Return the [x, y] coordinate for the center point of the cell that contains the specified text.  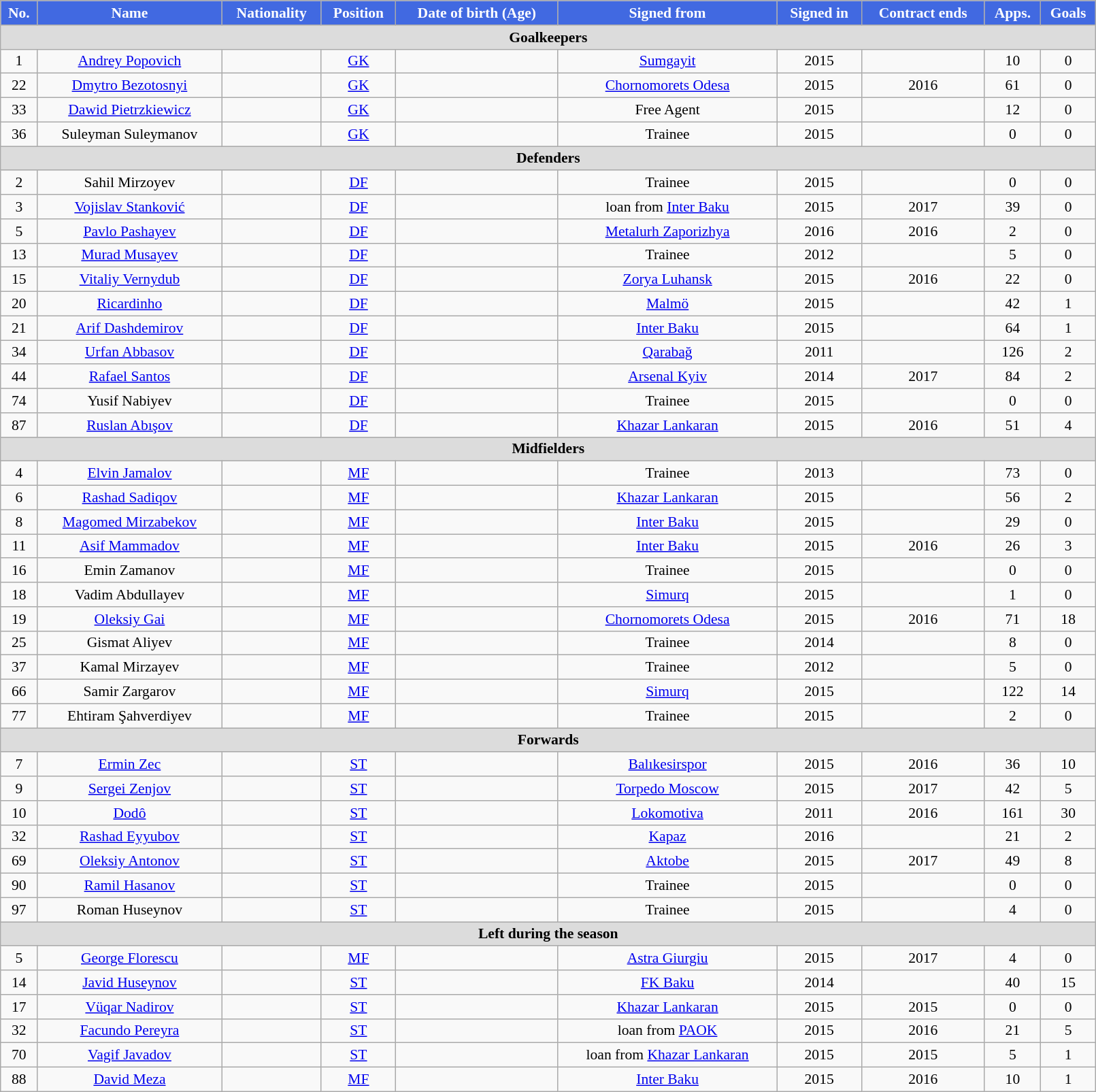
6 [19, 498]
Kapaz [667, 837]
Elvin Jamalov [129, 474]
12 [1012, 110]
Samir Zargarov [129, 692]
161 [1012, 813]
Facundo Pereyra [129, 1031]
Left during the season [548, 934]
Goalkeepers [548, 37]
61 [1012, 86]
26 [1012, 546]
Torpedo Moscow [667, 789]
88 [19, 1080]
40 [1012, 982]
73 [1012, 474]
74 [19, 401]
Defenders [548, 159]
Apps. [1012, 13]
Urfan Abbasov [129, 352]
Vagif Javadov [129, 1055]
126 [1012, 352]
7 [19, 765]
97 [19, 910]
25 [19, 643]
loan from Khazar Lankaran [667, 1055]
51 [1012, 425]
Name [129, 13]
Vitaliy Vernydub [129, 280]
13 [19, 255]
Nationality [271, 13]
Qarabağ [667, 352]
Ricardinho [129, 304]
Ruslan Abışov [129, 425]
11 [19, 546]
Sergei Zenjov [129, 789]
Dmytro Bezotosnyi [129, 86]
29 [1012, 522]
Emin Zamanov [129, 571]
Rafael Santos [129, 377]
Date of birth (Age) [477, 13]
Rashad Sadiqov [129, 498]
Gismat Aliyev [129, 643]
Murad Musayev [129, 255]
Lokomotiva [667, 813]
Suleyman Suleymanov [129, 134]
44 [19, 377]
Vadim Abdullayev [129, 595]
FK Baku [667, 982]
Sumgayit [667, 61]
Forwards [548, 740]
Oleksiy Gai [129, 619]
30 [1068, 813]
122 [1012, 692]
39 [1012, 207]
Signed in [819, 13]
Dodô [129, 813]
George Florescu [129, 959]
Pavlo Pashayev [129, 231]
David Meza [129, 1080]
Kamal Mirzayev [129, 667]
loan from PAOK [667, 1031]
Balıkesirspor [667, 765]
Sahil Mirzoyev [129, 183]
71 [1012, 619]
19 [19, 619]
Free Agent [667, 110]
20 [19, 304]
34 [19, 352]
No. [19, 13]
2013 [819, 474]
Vüqar Nadirov [129, 1007]
84 [1012, 377]
loan from Inter Baku [667, 207]
Vojislav Stanković [129, 207]
56 [1012, 498]
69 [19, 861]
Asif Mammadov [129, 546]
Position [358, 13]
Astra Giurgiu [667, 959]
Zorya Luhansk [667, 280]
Malmö [667, 304]
Oleksiy Antonov [129, 861]
Metalurh Zaporizhya [667, 231]
Javid Huseynov [129, 982]
Andrey Popovich [129, 61]
Yusif Nabiyev [129, 401]
90 [19, 886]
Ehtiram Şahverdiyev [129, 716]
Goals [1068, 13]
66 [19, 692]
Aktobe [667, 861]
33 [19, 110]
17 [19, 1007]
Ermin Zec [129, 765]
49 [1012, 861]
9 [19, 789]
37 [19, 667]
Midfielders [548, 449]
Signed from [667, 13]
64 [1012, 328]
70 [19, 1055]
Rashad Eyyubov [129, 837]
Arsenal Kyiv [667, 377]
Dawid Pietrzkiewicz [129, 110]
Magomed Mirzabekov [129, 522]
77 [19, 716]
16 [19, 571]
Ramil Hasanov [129, 886]
87 [19, 425]
Roman Huseynov [129, 910]
Contract ends [923, 13]
Arif Dashdemirov [129, 328]
